Scan for the cell matching the given text and deliver its (x, y) coordinate at center. 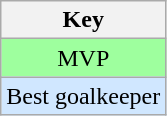
Best goalkeeper (84, 96)
MVP (84, 58)
Key (84, 20)
